Return (X, Y) of the center of cell containing provided text 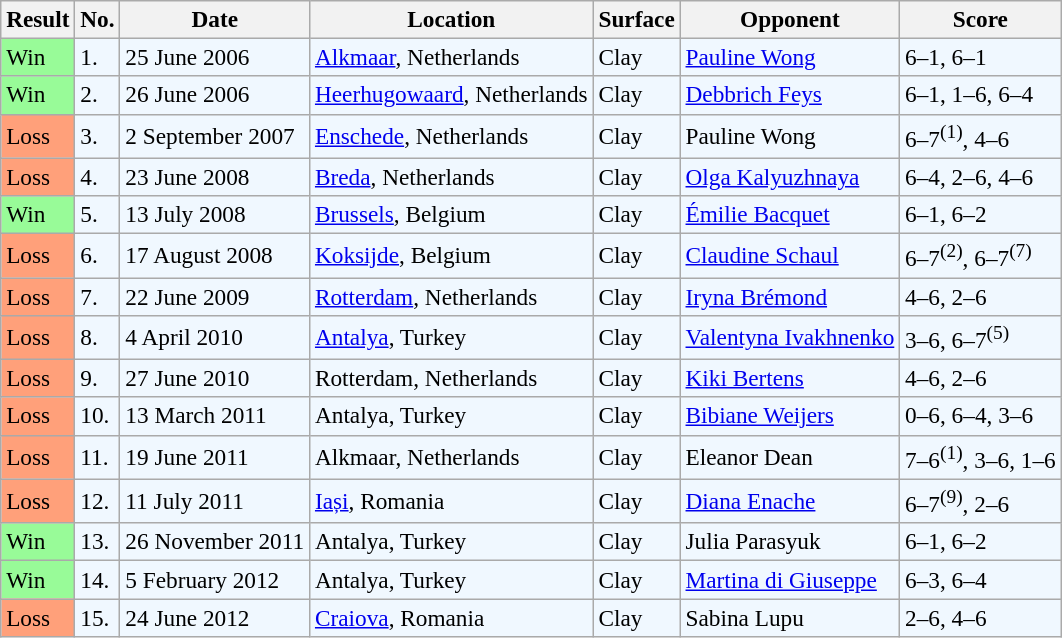
Heerhugowaard, Netherlands (452, 95)
19 June 2011 (215, 457)
5 February 2012 (215, 579)
26 June 2006 (215, 95)
Breda, Netherlands (452, 177)
11. (98, 457)
6–7(1), 4–6 (980, 136)
12. (98, 501)
Debbrich Feys (790, 95)
Location (452, 19)
11 July 2011 (215, 501)
Julia Parasyuk (790, 542)
0–6, 6–4, 3–6 (980, 416)
Émilie Bacquet (790, 214)
25 June 2006 (215, 57)
3–6, 6–7(5) (980, 337)
6–4, 2–6, 4–6 (980, 177)
No. (98, 19)
14. (98, 579)
13. (98, 542)
Score (980, 19)
Date (215, 19)
Eleanor Dean (790, 457)
6. (98, 255)
6–1, 1–6, 6–4 (980, 95)
22 June 2009 (215, 296)
13 March 2011 (215, 416)
6–1, 6–1 (980, 57)
9. (98, 378)
Iași, Romania (452, 501)
15. (98, 617)
6–3, 6–4 (980, 579)
Craiova, Romania (452, 617)
24 June 2012 (215, 617)
7. (98, 296)
Diana Enache (790, 501)
Claudine Schaul (790, 255)
Surface (636, 19)
2 September 2007 (215, 136)
6–7(9), 2–6 (980, 501)
Valentyna Ivakhnenko (790, 337)
27 June 2010 (215, 378)
13 July 2008 (215, 214)
Opponent (790, 19)
8. (98, 337)
2. (98, 95)
1. (98, 57)
26 November 2011 (215, 542)
Result (38, 19)
10. (98, 416)
7–6(1), 3–6, 1–6 (980, 457)
Olga Kalyuzhnaya (790, 177)
Sabina Lupu (790, 617)
3. (98, 136)
Enschede, Netherlands (452, 136)
4. (98, 177)
Brussels, Belgium (452, 214)
5. (98, 214)
Koksijde, Belgium (452, 255)
17 August 2008 (215, 255)
Kiki Bertens (790, 378)
Bibiane Weijers (790, 416)
2–6, 4–6 (980, 617)
Iryna Brémond (790, 296)
4 April 2010 (215, 337)
Martina di Giuseppe (790, 579)
6–7(2), 6–7(7) (980, 255)
23 June 2008 (215, 177)
